For the text-containing cell, return its midpoint in (X, Y) coordinate format. 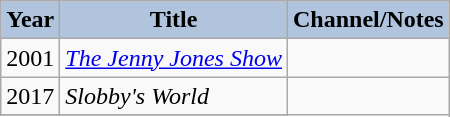
Title (174, 20)
The Jenny Jones Show (174, 58)
2017 (30, 96)
Year (30, 20)
Slobby's World (174, 96)
Channel/Notes (368, 20)
2001 (30, 58)
